Provide the (x, y) coordinate of the cell's center where the given text is located.  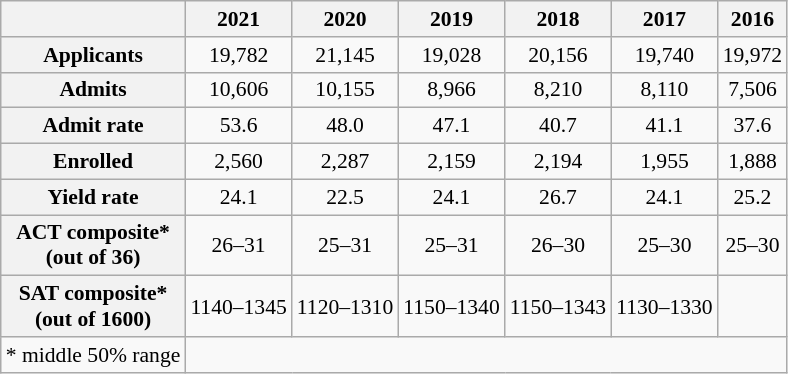
Admit rate (94, 126)
20,156 (558, 54)
41.1 (664, 126)
47.1 (451, 126)
2017 (664, 19)
* middle 50% range (94, 355)
1,955 (664, 161)
19,972 (752, 54)
Admits (94, 90)
2016 (752, 19)
21,145 (345, 54)
2,159 (451, 161)
1,888 (752, 161)
2,560 (238, 161)
22.5 (345, 197)
2018 (558, 19)
1150–1343 (558, 306)
2019 (451, 19)
40.7 (558, 126)
Applicants (94, 54)
7,506 (752, 90)
26.7 (558, 197)
1130–1330 (664, 306)
19,740 (664, 54)
1120–1310 (345, 306)
2,287 (345, 161)
26–31 (238, 244)
SAT composite*(out of 1600) (94, 306)
ACT composite*(out of 36) (94, 244)
1140–1345 (238, 306)
48.0 (345, 126)
8,210 (558, 90)
2020 (345, 19)
10,155 (345, 90)
37.6 (752, 126)
53.6 (238, 126)
19,028 (451, 54)
10,606 (238, 90)
Enrolled (94, 161)
Yield rate (94, 197)
26–30 (558, 244)
1150–1340 (451, 306)
19,782 (238, 54)
8,110 (664, 90)
2,194 (558, 161)
8,966 (451, 90)
2021 (238, 19)
25.2 (752, 197)
